From the cell containing the given text, extract its center point as [x, y] coordinate. 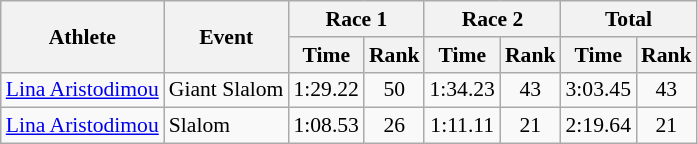
50 [394, 90]
3:03.45 [598, 90]
Total [629, 19]
Athlete [82, 36]
1:11.11 [462, 126]
2:19.64 [598, 126]
1:29.22 [326, 90]
1:08.53 [326, 126]
Slalom [226, 126]
Event [226, 36]
Race 2 [492, 19]
Race 1 [356, 19]
26 [394, 126]
1:34.23 [462, 90]
Giant Slalom [226, 90]
